Extract the [X, Y] coordinate from the center of the cell holding the provided text.  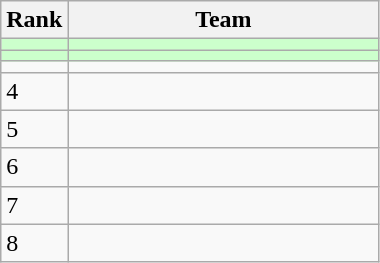
6 [34, 167]
Rank [34, 20]
5 [34, 129]
4 [34, 91]
8 [34, 243]
Team [224, 20]
7 [34, 205]
